Scan for the cell matching the given text and deliver its [x, y] coordinate at center. 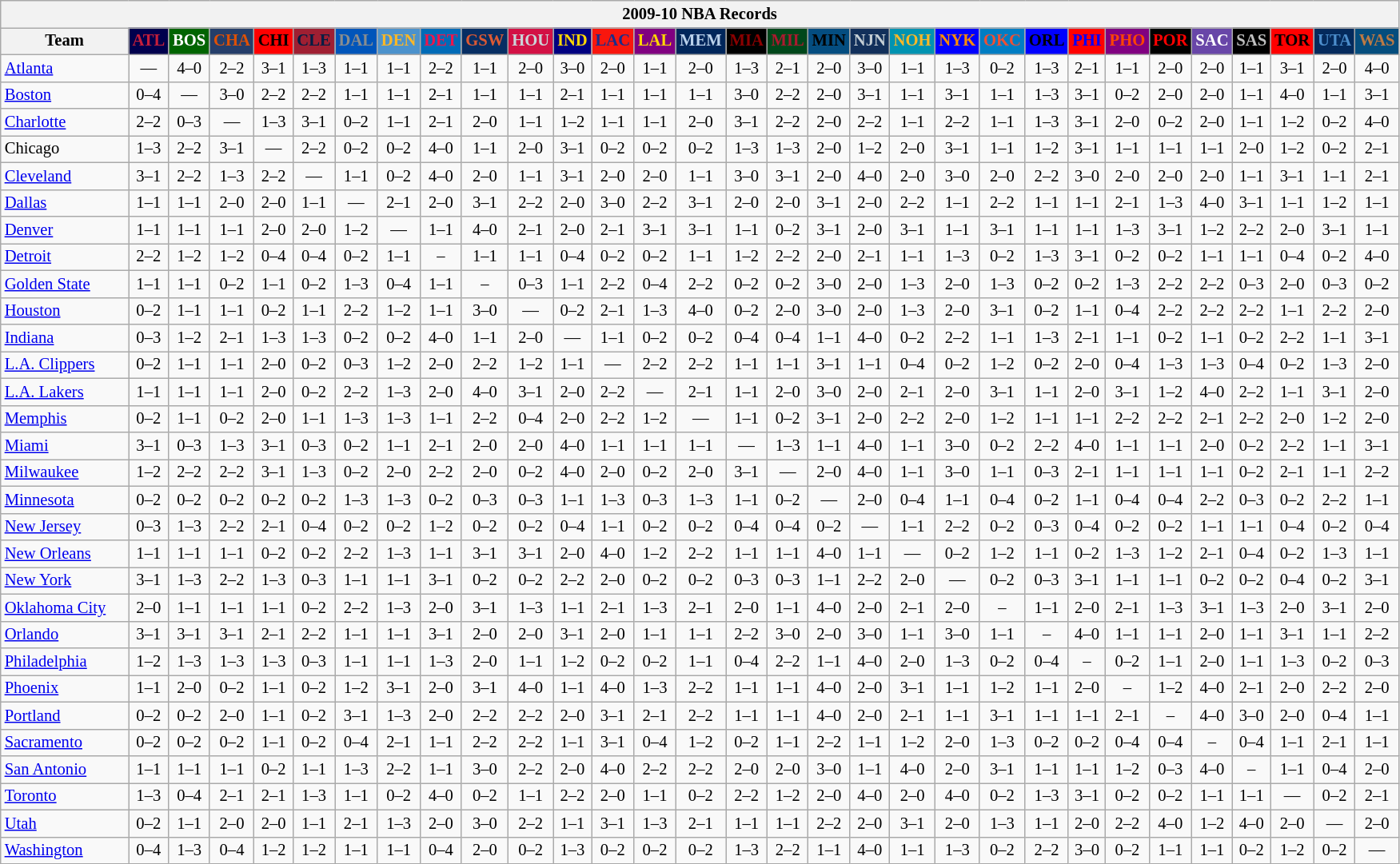
Cleveland [65, 176]
Memphis [65, 419]
Orlando [65, 635]
Milwaukee [65, 472]
UTA [1334, 41]
CLE [313, 41]
NJN [870, 41]
DET [441, 41]
L.A. Clippers [65, 364]
Golden State [65, 284]
L.A. Lakers [65, 392]
Sacramento [65, 743]
NYK [957, 41]
2009-10 NBA Records [700, 14]
New Jersey [65, 527]
NOH [913, 41]
Chicago [65, 149]
Indiana [65, 338]
MEM [700, 41]
Miami [65, 445]
BOS [189, 41]
Oklahoma City [65, 607]
ORL [1047, 41]
Dallas [65, 203]
PHI [1087, 41]
HOU [531, 41]
CHA [232, 41]
WAS [1377, 41]
PHO [1127, 41]
OKC [1003, 41]
LAC [612, 41]
Detroit [65, 257]
Minnesota [65, 500]
Philadelphia [65, 661]
New York [65, 580]
Houston [65, 311]
Phoenix [65, 688]
DEN [398, 41]
MIL [788, 41]
Washington [65, 850]
New Orleans [65, 554]
Toronto [65, 796]
LAL [655, 41]
MIN [829, 41]
SAS [1251, 41]
Boston [65, 95]
IND [572, 41]
Utah [65, 823]
Atlanta [65, 68]
ATL [149, 41]
Portland [65, 715]
GSW [485, 41]
POR [1171, 41]
Team [65, 41]
DAL [357, 41]
San Antonio [65, 770]
SAC [1212, 41]
CHI [273, 41]
MIA [747, 41]
TOR [1292, 41]
Charlotte [65, 122]
Denver [65, 229]
